Output the (x, y) coordinate of the center of the cell containing the given text.  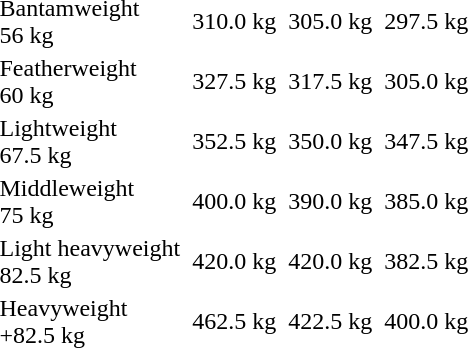
400.0 kg (234, 202)
327.5 kg (234, 82)
317.5 kg (330, 82)
350.0 kg (330, 142)
390.0 kg (330, 202)
352.5 kg (234, 142)
